Return (x, y) of the center of cell containing provided text 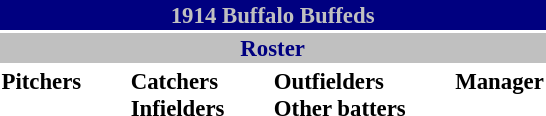
1914 Buffalo Buffeds (272, 15)
Roster (272, 48)
